Return the [x, y] coordinate for the center point of the cell that contains the specified text.  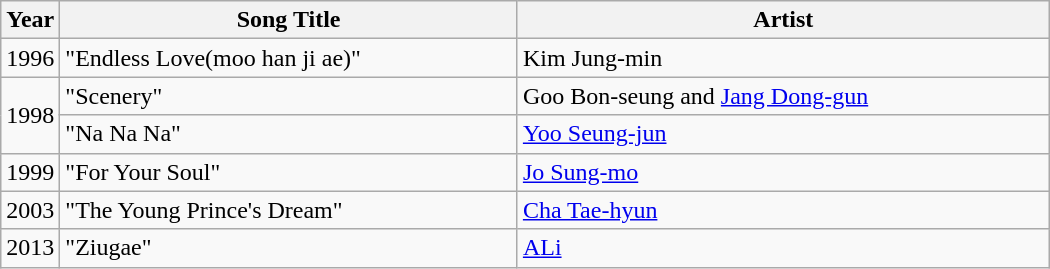
ALi [783, 248]
Artist [783, 20]
2013 [30, 248]
"Scenery" [289, 96]
Cha Tae-hyun [783, 210]
2003 [30, 210]
Goo Bon-seung and Jang Dong-gun [783, 96]
"Na Na Na" [289, 134]
1999 [30, 172]
1996 [30, 58]
Year [30, 20]
Kim Jung-min [783, 58]
Song Title [289, 20]
Jo Sung-mo [783, 172]
Yoo Seung-jun [783, 134]
"For Your Soul" [289, 172]
1998 [30, 115]
"Endless Love(moo han ji ae)" [289, 58]
"Ziugae" [289, 248]
"The Young Prince's Dream" [289, 210]
